Provide the (X, Y) coordinate of the cell's center where the given text is located.  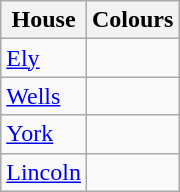
Wells (44, 96)
Lincoln (44, 172)
Colours (132, 20)
York (44, 134)
Ely (44, 58)
House (44, 20)
